Pinpoint the cell where the given text exists, returning its (x, y) midpoint coordinate. 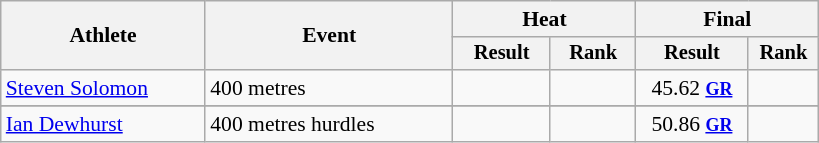
Final (728, 19)
45.62 GR (692, 88)
400 metres hurdles (329, 124)
Heat (544, 19)
Athlete (104, 36)
50.86 GR (692, 124)
Ian Dewhurst (104, 124)
Steven Solomon (104, 88)
400 metres (329, 88)
Event (329, 36)
